Output the (x, y) coordinate of the center of the cell containing the given text.  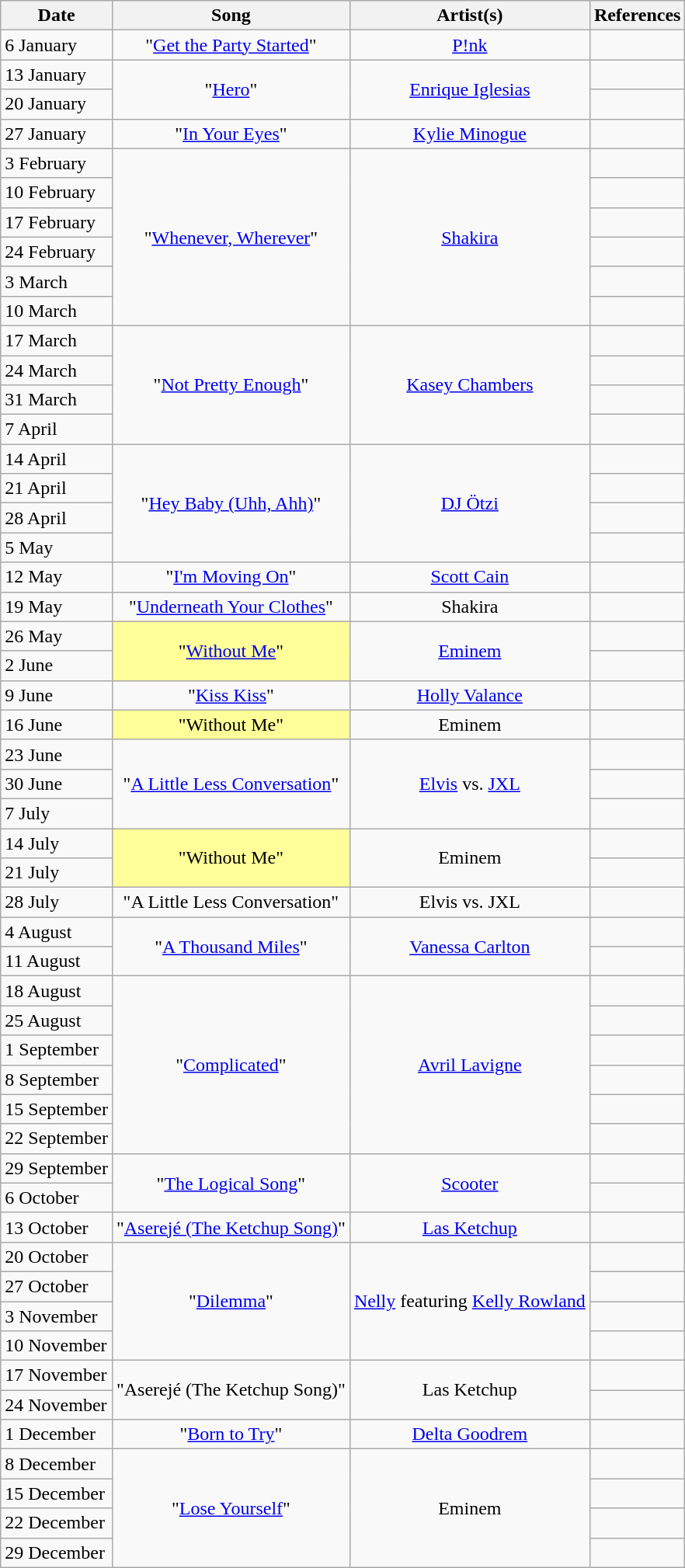
25 August (57, 1020)
"Hero" (231, 89)
Delta Goodrem (469, 1434)
Enrique Iglesias (469, 89)
"Dilemma" (231, 1301)
20 October (57, 1257)
"Get the Party Started" (231, 45)
1 December (57, 1434)
23 June (57, 754)
13 January (57, 75)
"Lose Yourself" (231, 1508)
"Not Pretty Enough" (231, 384)
15 December (57, 1493)
17 February (57, 222)
"Hey Baby (Uhh, Ahh)" (231, 503)
16 June (57, 725)
7 July (57, 813)
27 October (57, 1286)
"Complicated" (231, 1065)
3 March (57, 281)
20 January (57, 104)
Vanessa Carlton (469, 947)
10 February (57, 193)
14 July (57, 843)
"A Thousand Miles" (231, 947)
Scott Cain (469, 577)
11 August (57, 961)
1 September (57, 1050)
29 September (57, 1168)
"Kiss Kiss" (231, 695)
6 January (57, 45)
3 November (57, 1316)
17 March (57, 340)
28 July (57, 902)
4 August (57, 932)
22 September (57, 1139)
"Underneath Your Clothes" (231, 607)
31 March (57, 400)
Nelly featuring Kelly Rowland (469, 1301)
21 April (57, 488)
Song (231, 16)
18 August (57, 991)
27 January (57, 134)
12 May (57, 577)
"The Logical Song" (231, 1183)
19 May (57, 607)
8 December (57, 1464)
8 September (57, 1080)
"Born to Try" (231, 1434)
Artist(s) (469, 16)
10 November (57, 1346)
Date (57, 16)
References (637, 16)
13 October (57, 1227)
"Whenever, Wherever" (231, 237)
"In Your Eyes" (231, 134)
29 December (57, 1552)
P!nk (469, 45)
24 March (57, 370)
14 April (57, 459)
26 May (57, 636)
2 June (57, 666)
10 March (57, 311)
22 December (57, 1523)
Kasey Chambers (469, 384)
17 November (57, 1375)
7 April (57, 429)
3 February (57, 163)
6 October (57, 1198)
Holly Valance (469, 695)
Scooter (469, 1183)
28 April (57, 518)
15 September (57, 1109)
24 February (57, 252)
9 June (57, 695)
DJ Ötzi (469, 503)
Kylie Minogue (469, 134)
30 June (57, 784)
21 July (57, 873)
"I'm Moving On" (231, 577)
24 November (57, 1405)
5 May (57, 548)
Avril Lavigne (469, 1065)
